Extract the [X, Y] coordinate from the center of the cell holding the provided text.  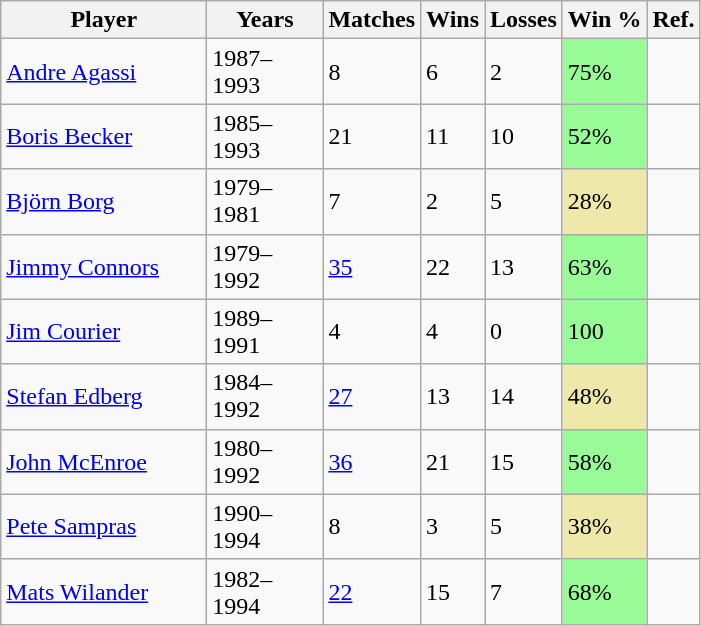
63% [604, 266]
Years [265, 20]
1990–1994 [265, 526]
27 [372, 396]
1984–1992 [265, 396]
1979–1981 [265, 202]
28% [604, 202]
11 [453, 136]
48% [604, 396]
58% [604, 462]
75% [604, 72]
Win % [604, 20]
Andre Agassi [104, 72]
100 [604, 332]
John McEnroe [104, 462]
Björn Borg [104, 202]
Stefan Edberg [104, 396]
Mats Wilander [104, 592]
Losses [524, 20]
14 [524, 396]
38% [604, 526]
1987–1993 [265, 72]
35 [372, 266]
Matches [372, 20]
Player [104, 20]
52% [604, 136]
1985–1993 [265, 136]
Jim Courier [104, 332]
Boris Becker [104, 136]
3 [453, 526]
1989–1991 [265, 332]
1982–1994 [265, 592]
36 [372, 462]
68% [604, 592]
Pete Sampras [104, 526]
6 [453, 72]
Wins [453, 20]
10 [524, 136]
Jimmy Connors [104, 266]
0 [524, 332]
Ref. [674, 20]
1979–1992 [265, 266]
1980–1992 [265, 462]
